Return the [x, y] coordinate for the center point of the cell that contains the specified text.  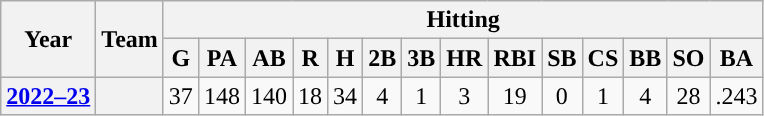
.243 [736, 96]
CS [603, 58]
HR [464, 58]
AB [268, 58]
3B [422, 58]
SB [562, 58]
Hitting [463, 20]
H [346, 58]
BA [736, 58]
2B [382, 58]
Team [130, 39]
2022–23 [48, 96]
G [180, 58]
34 [346, 96]
Year [48, 39]
BB [646, 58]
0 [562, 96]
28 [688, 96]
3 [464, 96]
140 [268, 96]
SO [688, 58]
19 [515, 96]
RBI [515, 58]
18 [310, 96]
PA [222, 58]
R [310, 58]
37 [180, 96]
148 [222, 96]
